Provide the [x, y] coordinate of the cell's center where the given text is located.  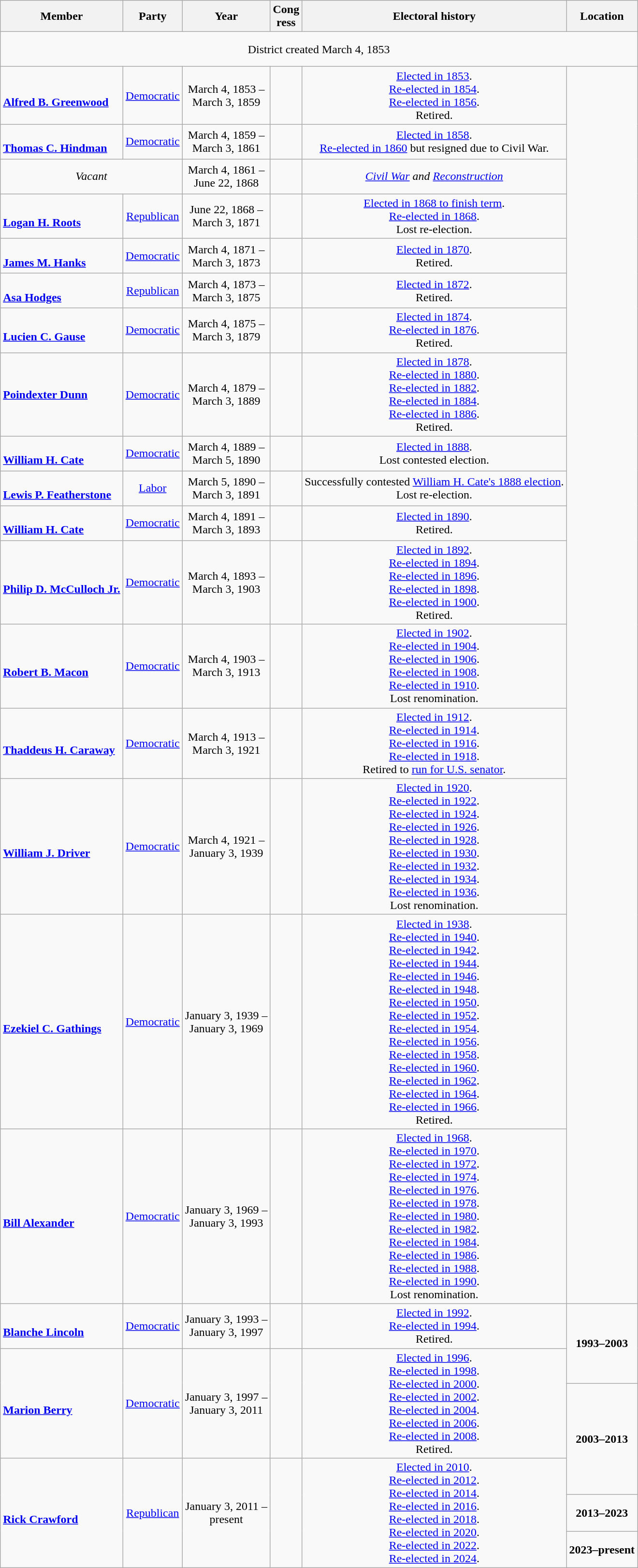
2013–2023 [602, 1513]
Lewis P. Featherstone [62, 488]
2003–2013 [602, 1439]
Elected in 1888.Lost contested election. [434, 454]
2023–present [602, 1550]
Alfred B. Greenwood [62, 96]
Elected in 1858.Re-elected in 1860 but resigned due to Civil War. [434, 142]
Elected in 1996.Re-elected in 1998.Re-elected in 2000.Re-elected in 2002.Re-elected in 2004.Re-elected in 2006.Re-elected in 2008.Retired. [434, 1403]
Elected in 2010.Re-elected in 2012.Re-elected in 2014.Re-elected in 2016.Re-elected in 2018.Re-elected in 2020.Re-elected in 2022.Re-elected in 2024. [434, 1513]
Party [153, 16]
Poindexter Dunn [62, 395]
Elected in 1853.Re-elected in 1854.Re-elected in 1856.Retired. [434, 96]
Member [62, 16]
January 3, 1997 –January 3, 2011 [226, 1403]
Robert B. Macon [62, 666]
William J. Driver [62, 846]
Elected in 1872.Retired. [434, 291]
Philip D. McCulloch Jr. [62, 582]
1993–2003 [602, 1343]
January 3, 1969 –January 3, 1993 [226, 1216]
Elected in 1890.Retired. [434, 523]
March 4, 1879 –March 3, 1889 [226, 395]
March 4, 1893 –March 3, 1903 [226, 582]
District created March 4, 1853 [319, 49]
Year [226, 16]
Electoral history [434, 16]
Thomas C. Hindman [62, 142]
Vacant [92, 176]
March 4, 1891 –March 3, 1893 [226, 523]
Marion Berry [62, 1403]
Civil War and Reconstruction [434, 176]
March 4, 1873 –March 3, 1875 [226, 291]
March 4, 1921 –January 3, 1939 [226, 846]
Congress [286, 16]
January 3, 1939 –January 3, 1969 [226, 1021]
March 4, 1859 –March 3, 1861 [226, 142]
March 4, 1853 –March 3, 1859 [226, 96]
March 5, 1890 –March 3, 1891 [226, 488]
Elected in 1878.Re-elected in 1880.Re-elected in 1882.Re-elected in 1884.Re-elected in 1886.Retired. [434, 395]
Bill Alexander [62, 1216]
Elected in 1874.Re-elected in 1876.Retired. [434, 330]
Elected in 1868 to finish term.Re-elected in 1868.Lost re-election. [434, 216]
Labor [153, 488]
James M. Hanks [62, 256]
March 4, 1875 –March 3, 1879 [226, 330]
March 4, 1903 –March 3, 1913 [226, 666]
March 4, 1889 –March 5, 1890 [226, 454]
Logan H. Roots [62, 216]
Elected in 1892.Re-elected in 1894.Re-elected in 1896.Re-elected in 1898.Re-elected in 1900.Retired. [434, 582]
March 4, 1861 –June 22, 1868 [226, 176]
Successfully contested William H. Cate's 1888 election.Lost re-election. [434, 488]
Elected in 1870.Retired. [434, 256]
March 4, 1871 –March 3, 1873 [226, 256]
January 3, 1993 –January 3, 1997 [226, 1326]
Elected in 1992.Re-elected in 1994.Retired. [434, 1326]
January 3, 2011 –present [226, 1513]
Blanche Lincoln [62, 1326]
Asa Hodges [62, 291]
March 4, 1913 –March 3, 1921 [226, 743]
Lucien C. Gause [62, 330]
June 22, 1868 –March 3, 1871 [226, 216]
Elected in 1912.Re-elected in 1914.Re-elected in 1916.Re-elected in 1918.Retired to run for U.S. senator. [434, 743]
Thaddeus H. Caraway [62, 743]
Ezekiel C. Gathings [62, 1021]
Elected in 1902.Re-elected in 1904.Re-elected in 1906.Re-elected in 1908.Re-elected in 1910.Lost renomination. [434, 666]
Rick Crawford [62, 1513]
Location [602, 16]
